From the cell containing the given text, extract its center point as [X, Y] coordinate. 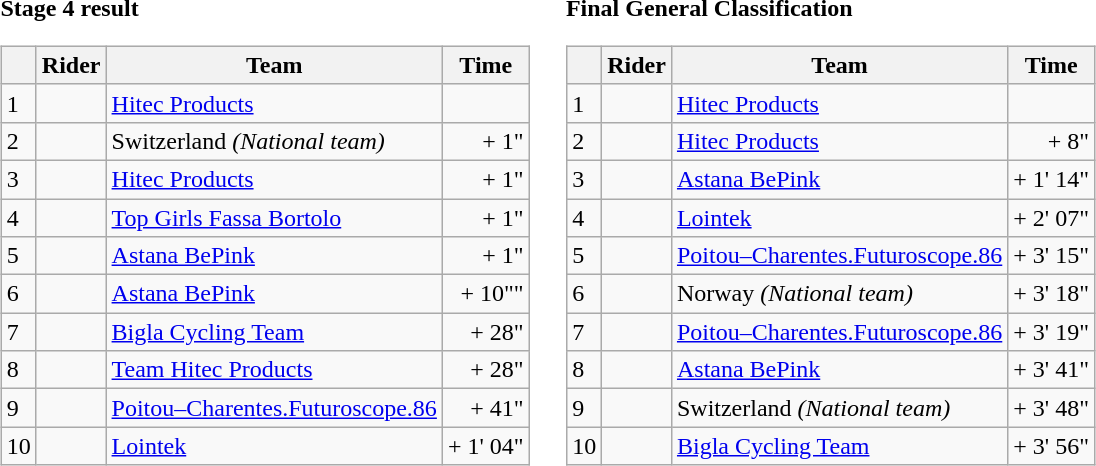
+ 41" [486, 408]
+ 3' 19" [1052, 332]
+ 2' 07" [1052, 217]
Top Girls Fassa Bortolo [274, 217]
+ 1' 14" [1052, 179]
+ 10"" [486, 294]
+ 3' 56" [1052, 446]
+ 3' 18" [1052, 294]
+ 3' 41" [1052, 370]
+ 1' 04" [486, 446]
Norway (National team) [839, 294]
+ 8" [1052, 141]
+ 3' 15" [1052, 256]
+ 3' 48" [1052, 408]
Team Hitec Products [274, 370]
